Determine the (x, y) coordinate at the center of the cell enclosing the given text.  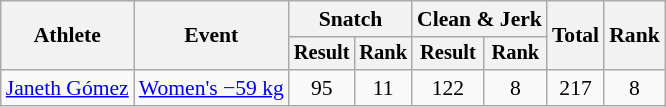
Event (212, 36)
95 (322, 88)
Clean & Jerk (480, 19)
Athlete (68, 36)
Total (576, 36)
11 (383, 88)
122 (448, 88)
Snatch (350, 19)
Janeth Gómez (68, 88)
217 (576, 88)
Women's −59 kg (212, 88)
